Locate the cell with the specified text and output its [X, Y] center coordinate. 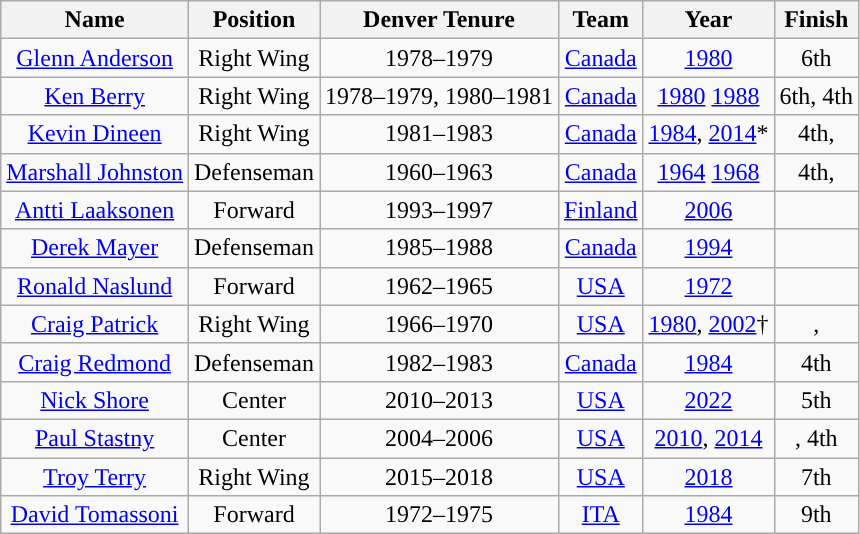
Nick Shore [95, 400]
ITA [601, 515]
2010–2013 [440, 400]
Ronald Naslund [95, 286]
1984, 2014* [708, 134]
Paul Stastny [95, 438]
4th [816, 362]
1994 [708, 248]
1978–1979 [440, 58]
Kevin Dineen [95, 134]
1972–1975 [440, 515]
2018 [708, 477]
, 4th [816, 438]
1980 1988 [708, 96]
7th [816, 477]
Name [95, 20]
1962–1965 [440, 286]
Position [254, 20]
1985–1988 [440, 248]
1982–1983 [440, 362]
2010, 2014 [708, 438]
1981–1983 [440, 134]
1980 [708, 58]
Craig Redmond [95, 362]
5th [816, 400]
2006 [708, 210]
1972 [708, 286]
1993–1997 [440, 210]
2022 [708, 400]
Antti Laaksonen [95, 210]
Year [708, 20]
1978–1979, 1980–1981 [440, 96]
Denver Tenure [440, 20]
Marshall Johnston [95, 172]
Derek Mayer [95, 248]
6th, 4th [816, 96]
Troy Terry [95, 477]
Finish [816, 20]
1980, 2002† [708, 324]
2004–2006 [440, 438]
9th [816, 515]
, [816, 324]
David Tomassoni [95, 515]
Ken Berry [95, 96]
6th [816, 58]
Team [601, 20]
Glenn Anderson [95, 58]
2015–2018 [440, 477]
1964 1968 [708, 172]
Finland [601, 210]
Craig Patrick [95, 324]
1960–1963 [440, 172]
1966–1970 [440, 324]
